Identify which cell holds the provided text, then report its (X, Y) central coordinate. 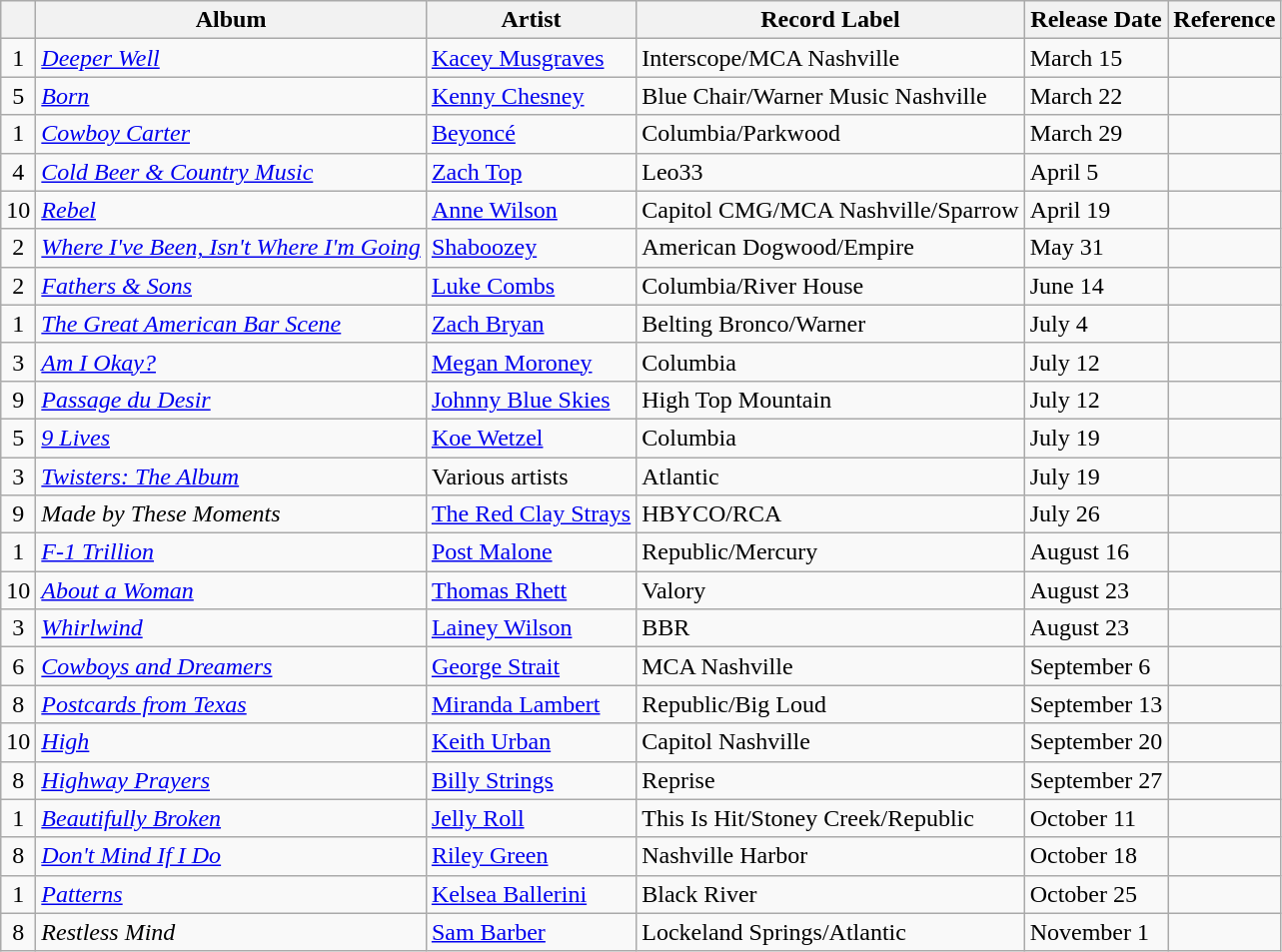
June 14 (1096, 286)
Cold Beer & Country Music (232, 172)
October 18 (1096, 856)
George Strait (531, 666)
Valory (830, 590)
September 27 (1096, 780)
July 4 (1096, 324)
Black River (830, 894)
Luke Combs (531, 286)
4 (18, 172)
Postcards from Texas (232, 704)
Atlantic (830, 476)
March 15 (1096, 58)
September 20 (1096, 742)
Cowboy Carter (232, 134)
The Great American Bar Scene (232, 324)
Leo33 (830, 172)
Artist (531, 20)
Kelsea Ballerini (531, 894)
Capitol CMG/MCA Nashville/Sparrow (830, 210)
F-1 Trillion (232, 552)
Whirlwind (232, 628)
Blue Chair/Warner Music Nashville (830, 96)
Jelly Roll (531, 818)
Release Date (1096, 20)
Restless Mind (232, 932)
Am I Okay? (232, 362)
Post Malone (531, 552)
Kacey Musgraves (531, 58)
About a Woman (232, 590)
High (232, 742)
Patterns (232, 894)
Zach Bryan (531, 324)
Shaboozey (531, 248)
HBYCO/RCA (830, 514)
Riley Green (531, 856)
Where I've Been, Isn't Where I'm Going (232, 248)
Interscope/MCA Nashville (830, 58)
9 Lives (232, 438)
Rebel (232, 210)
Reference (1225, 20)
Album (232, 20)
Beyoncé (531, 134)
BBR (830, 628)
Republic/Mercury (830, 552)
Reprise (830, 780)
Sam Barber (531, 932)
This Is Hit/Stoney Creek/Republic (830, 818)
September 13 (1096, 704)
Record Label (830, 20)
Made by These Moments (232, 514)
Born (232, 96)
Columbia/River House (830, 286)
Anne Wilson (531, 210)
October 25 (1096, 894)
High Top Mountain (830, 400)
Lockeland Springs/Atlantic (830, 932)
Thomas Rhett (531, 590)
November 1 (1096, 932)
Various artists (531, 476)
Zach Top (531, 172)
July 26 (1096, 514)
May 31 (1096, 248)
April 5 (1096, 172)
Miranda Lambert (531, 704)
The Red Clay Strays (531, 514)
April 19 (1096, 210)
Beautifully Broken (232, 818)
Don't Mind If I Do (232, 856)
Nashville Harbor (830, 856)
Deeper Well (232, 58)
Fathers & Sons (232, 286)
Passage du Desir (232, 400)
Billy Strings (531, 780)
Cowboys and Dreamers (232, 666)
Megan Moroney (531, 362)
Johnny Blue Skies (531, 400)
Republic/Big Loud (830, 704)
Belting Bronco/Warner (830, 324)
September 6 (1096, 666)
Twisters: The Album (232, 476)
American Dogwood/Empire (830, 248)
August 16 (1096, 552)
Columbia/Parkwood (830, 134)
March 22 (1096, 96)
March 29 (1096, 134)
Highway Prayers (232, 780)
Koe Wetzel (531, 438)
October 11 (1096, 818)
6 (18, 666)
Kenny Chesney (531, 96)
Capitol Nashville (830, 742)
Lainey Wilson (531, 628)
Keith Urban (531, 742)
MCA Nashville (830, 666)
